For the text-containing cell, return its midpoint in (x, y) coordinate format. 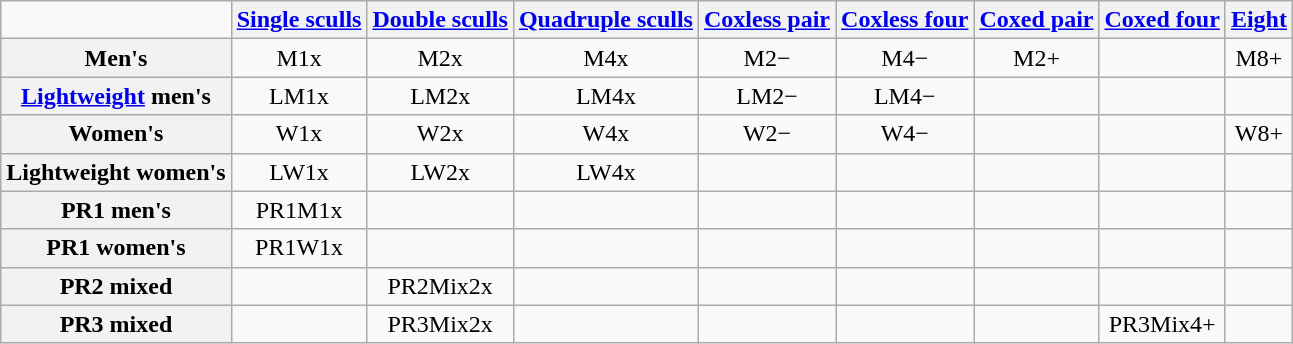
M8+ (1258, 58)
LW2x (440, 172)
Women's (116, 134)
LW4x (606, 172)
W2− (766, 134)
W1x (299, 134)
PR2 mixed (116, 286)
PR2Mix2x (440, 286)
M2− (766, 58)
Lightweight women's (116, 172)
Coxless four (905, 20)
Coxed four (1162, 20)
PR3Mix4+ (1162, 324)
LM4− (905, 96)
PR1M1x (299, 210)
Double sculls (440, 20)
Men's (116, 58)
LW1x (299, 172)
Coxless pair (766, 20)
PR3Mix2x (440, 324)
Quadruple sculls (606, 20)
LM1x (299, 96)
Lightweight men's (116, 96)
PR1W1x (299, 248)
M2+ (1036, 58)
Eight (1258, 20)
LM2x (440, 96)
M4x (606, 58)
Single sculls (299, 20)
LM4x (606, 96)
PR3 mixed (116, 324)
W2x (440, 134)
M1x (299, 58)
W4x (606, 134)
W4− (905, 134)
W8+ (1258, 134)
PR1 men's (116, 210)
PR1 women's (116, 248)
M2x (440, 58)
M4− (905, 58)
LM2− (766, 96)
Coxed pair (1036, 20)
